Provide the [x, y] coordinate of the cell's center where the given text is located.  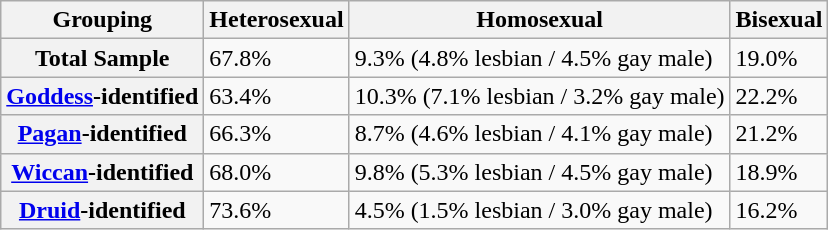
Wiccan-identified [102, 172]
Pagan-identified [102, 134]
16.2% [779, 210]
66.3% [276, 134]
73.6% [276, 210]
Total Sample [102, 58]
68.0% [276, 172]
9.3% (4.8% lesbian / 4.5% gay male) [540, 58]
10.3% (7.1% lesbian / 3.2% gay male) [540, 96]
Druid-identified [102, 210]
8.7% (4.6% lesbian / 4.1% gay male) [540, 134]
Goddess-identified [102, 96]
22.2% [779, 96]
Heterosexual [276, 20]
19.0% [779, 58]
67.8% [276, 58]
63.4% [276, 96]
4.5% (1.5% lesbian / 3.0% gay male) [540, 210]
21.2% [779, 134]
Homosexual [540, 20]
18.9% [779, 172]
Grouping [102, 20]
Bisexual [779, 20]
9.8% (5.3% lesbian / 4.5% gay male) [540, 172]
